Find where the given text appears and provide that cell's center as [X, Y] coordinate. 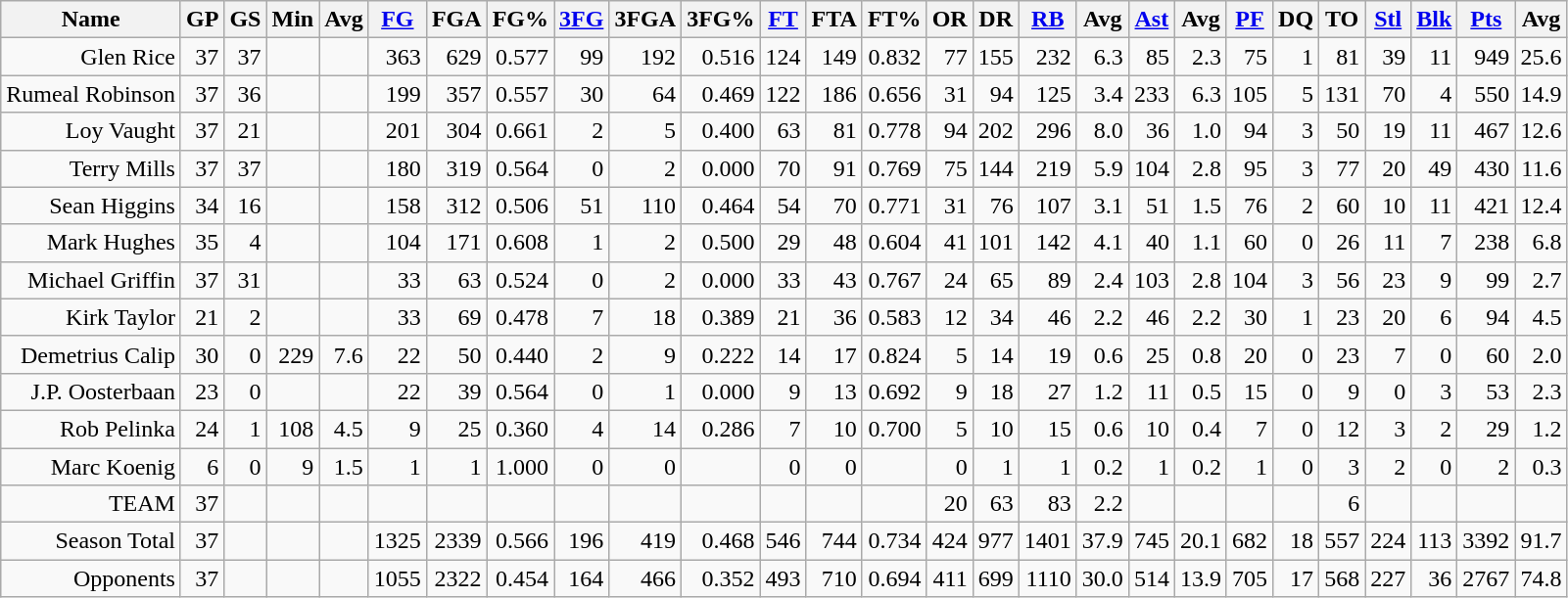
11.6 [1542, 168]
201 [398, 131]
568 [1342, 578]
550 [1487, 94]
164 [582, 578]
49 [1434, 168]
108 [293, 429]
3392 [1487, 541]
Name [91, 20]
0.778 [894, 131]
493 [784, 578]
0.8 [1201, 354]
745 [1152, 541]
557 [1342, 541]
0.824 [894, 354]
2.0 [1542, 354]
312 [456, 206]
0.583 [894, 317]
977 [995, 541]
0.661 [520, 131]
83 [1048, 504]
105 [1250, 94]
Loy Vaught [91, 131]
91.7 [1542, 541]
FG% [520, 20]
430 [1487, 168]
0.557 [520, 94]
30.0 [1103, 578]
FGA [456, 20]
41 [950, 243]
Michael Griffin [91, 280]
0.769 [894, 168]
3.1 [1103, 206]
196 [582, 541]
149 [834, 57]
89 [1048, 280]
0.608 [520, 243]
0.771 [894, 206]
0.469 [721, 94]
2767 [1487, 578]
0.700 [894, 429]
FT [784, 20]
DR [995, 20]
0.454 [520, 578]
27 [1048, 391]
48 [834, 243]
Sean Higgins [91, 206]
144 [995, 168]
PF [1250, 20]
0.360 [520, 429]
101 [995, 243]
5.9 [1103, 168]
53 [1487, 391]
3FG [582, 20]
Blk [1434, 20]
0.524 [520, 280]
Ast [1152, 20]
357 [456, 94]
2339 [456, 541]
155 [995, 57]
69 [456, 317]
TEAM [91, 504]
1.0 [1201, 131]
13 [834, 391]
64 [645, 94]
1.000 [520, 467]
Min [293, 20]
103 [1152, 280]
85 [1152, 57]
113 [1434, 541]
2322 [456, 578]
2.7 [1542, 280]
699 [995, 578]
0.500 [721, 243]
13.9 [1201, 578]
Rob Pelinka [91, 429]
0.400 [721, 131]
1401 [1048, 541]
4.1 [1103, 243]
95 [1250, 168]
744 [834, 541]
125 [1048, 94]
0.566 [520, 541]
424 [950, 541]
186 [834, 94]
421 [1487, 206]
65 [995, 280]
FTA [834, 20]
0.464 [721, 206]
229 [293, 354]
Glen Rice [91, 57]
219 [1048, 168]
238 [1487, 243]
J.P. Oosterbaan [91, 391]
232 [1048, 57]
GP [202, 20]
0.694 [894, 578]
Pts [1487, 20]
Mark Hughes [91, 243]
14.9 [1542, 94]
6.8 [1542, 243]
296 [1048, 131]
682 [1250, 541]
Marc Koenig [91, 467]
25.6 [1542, 57]
91 [834, 168]
TO [1342, 20]
56 [1342, 280]
202 [995, 131]
949 [1487, 57]
Terry Mills [91, 168]
54 [784, 206]
74.8 [1542, 578]
OR [950, 20]
20.1 [1201, 541]
363 [398, 57]
514 [1152, 578]
629 [456, 57]
1055 [398, 578]
FT% [894, 20]
0.5 [1201, 391]
107 [1048, 206]
0.222 [721, 354]
1.1 [1201, 243]
Opponents [91, 578]
158 [398, 206]
DQ [1297, 20]
3FGA [645, 20]
Rumeal Robinson [91, 94]
0.692 [894, 391]
110 [645, 206]
1325 [398, 541]
Demetrius Calip [91, 354]
0.767 [894, 280]
8.0 [1103, 131]
0.389 [721, 317]
546 [784, 541]
0.832 [894, 57]
0.506 [520, 206]
Kirk Taylor [91, 317]
12.4 [1542, 206]
419 [645, 541]
180 [398, 168]
0.468 [721, 541]
GS [245, 20]
1110 [1048, 578]
0.577 [520, 57]
Season Total [91, 541]
227 [1389, 578]
192 [645, 57]
122 [784, 94]
171 [456, 243]
304 [456, 131]
0.440 [520, 354]
0.478 [520, 317]
0.352 [721, 578]
466 [645, 578]
199 [398, 94]
35 [202, 243]
411 [950, 578]
467 [1487, 131]
0.4 [1201, 429]
124 [784, 57]
0.516 [721, 57]
3FG% [721, 20]
0.286 [721, 429]
2.4 [1103, 280]
26 [1342, 243]
40 [1152, 243]
131 [1342, 94]
0.734 [894, 541]
0.656 [894, 94]
142 [1048, 243]
710 [834, 578]
RB [1048, 20]
319 [456, 168]
705 [1250, 578]
7.6 [345, 354]
FG [398, 20]
3.4 [1103, 94]
43 [834, 280]
Stl [1389, 20]
233 [1152, 94]
0.604 [894, 243]
12.6 [1542, 131]
224 [1389, 541]
37.9 [1103, 541]
0.3 [1542, 467]
16 [245, 206]
